Extract the (X, Y) coordinate from the center of the cell holding the provided text.  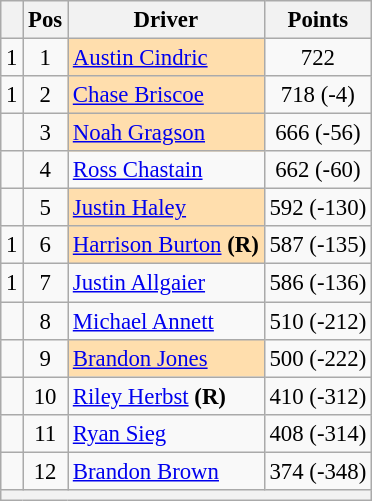
10 (46, 396)
4 (46, 170)
Brandon Jones (166, 358)
Noah Gragson (166, 133)
718 (-4) (318, 95)
Points (318, 20)
592 (-130) (318, 208)
Michael Annett (166, 321)
586 (-136) (318, 283)
9 (46, 358)
Harrison Burton (R) (166, 245)
Ross Chastain (166, 170)
722 (318, 58)
Justin Allgaier (166, 283)
8 (46, 321)
662 (-60) (318, 170)
500 (-222) (318, 358)
Chase Briscoe (166, 95)
Driver (166, 20)
7 (46, 283)
666 (-56) (318, 133)
Ryan Sieg (166, 433)
Brandon Brown (166, 471)
6 (46, 245)
408 (-314) (318, 433)
2 (46, 95)
Austin Cindric (166, 58)
5 (46, 208)
587 (-135) (318, 245)
12 (46, 471)
Pos (46, 20)
Justin Haley (166, 208)
3 (46, 133)
374 (-348) (318, 471)
11 (46, 433)
510 (-212) (318, 321)
Riley Herbst (R) (166, 396)
410 (-312) (318, 396)
